Search for the cell housing the specified text and yield its [X, Y] center coordinate. 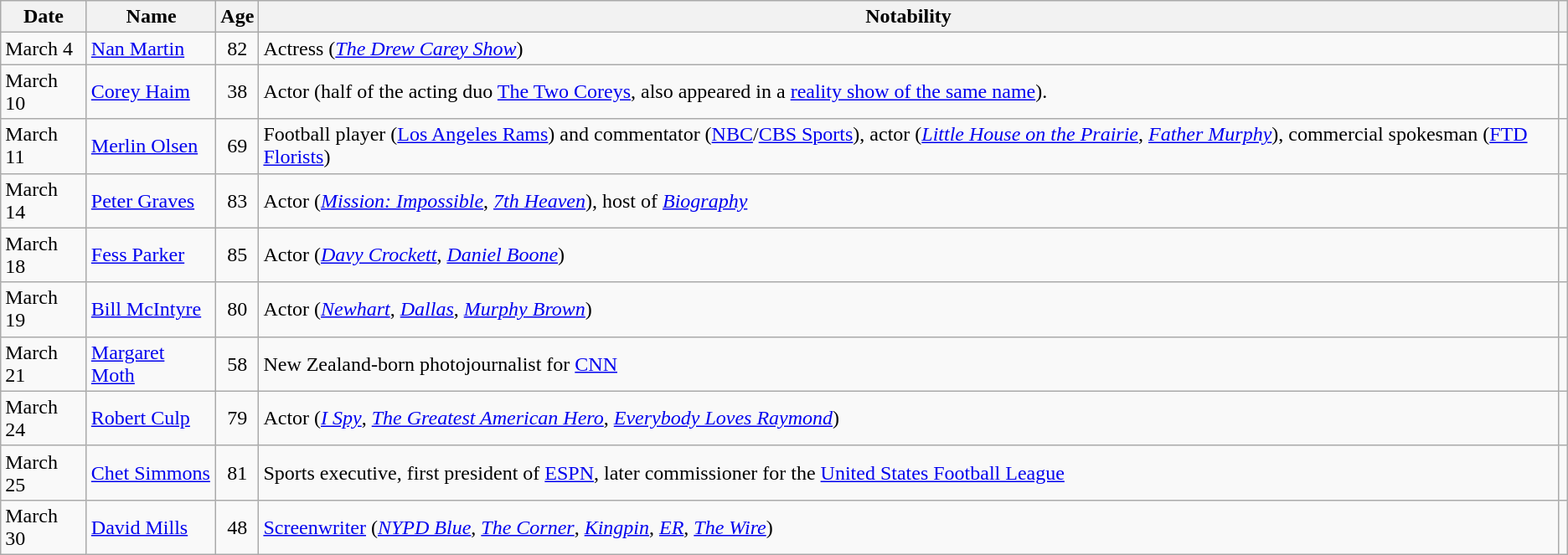
Actor (Mission: Impossible, 7th Heaven), host of Biography [908, 201]
Peter Graves [151, 201]
85 [238, 254]
Actor (Newhart, Dallas, Murphy Brown) [908, 310]
March 14 [44, 201]
58 [238, 363]
79 [238, 419]
Date [44, 17]
Bill McIntyre [151, 310]
83 [238, 201]
March 10 [44, 92]
Age [238, 17]
David Mills [151, 527]
Name [151, 17]
38 [238, 92]
March 4 [44, 49]
New Zealand-born photojournalist for CNN [908, 363]
Robert Culp [151, 419]
March 24 [44, 419]
Fess Parker [151, 254]
48 [238, 527]
Corey Haim [151, 92]
Chet Simmons [151, 472]
69 [238, 146]
81 [238, 472]
Screenwriter (NYPD Blue, The Corner, Kingpin, ER, The Wire) [908, 527]
80 [238, 310]
Nan Martin [151, 49]
Actor (half of the acting duo The Two Coreys, also appeared in a reality show of the same name). [908, 92]
Sports executive, first president of ESPN, later commissioner for the United States Football League [908, 472]
Notability [908, 17]
Margaret Moth [151, 363]
March 25 [44, 472]
March 11 [44, 146]
March 19 [44, 310]
March 21 [44, 363]
Actor (I Spy, The Greatest American Hero, Everybody Loves Raymond) [908, 419]
March 18 [44, 254]
82 [238, 49]
Merlin Olsen [151, 146]
Actress (The Drew Carey Show) [908, 49]
March 30 [44, 527]
Actor (Davy Crockett, Daniel Boone) [908, 254]
